Capture the cell that displays the provided text and extract its [X, Y] central coordinate. 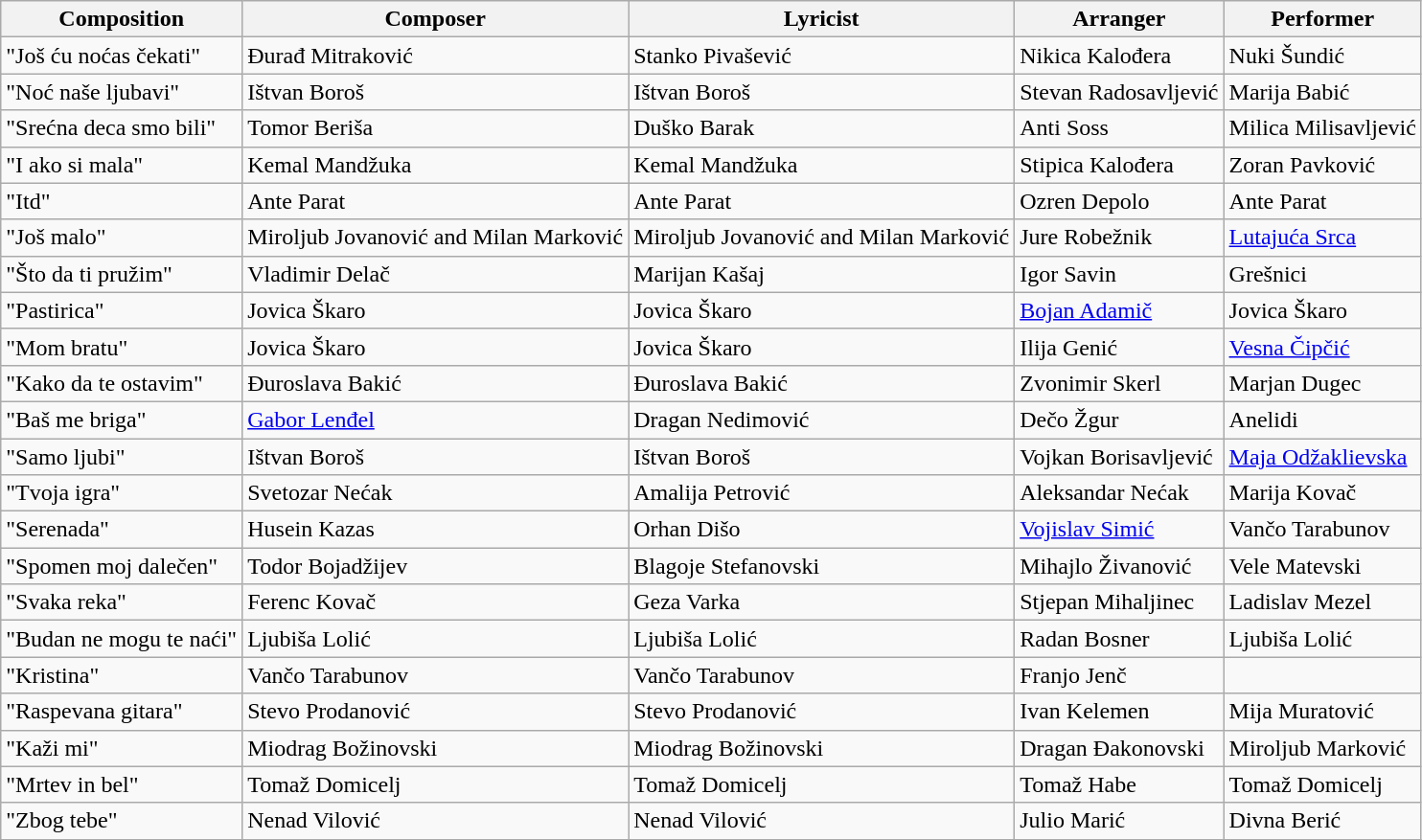
Radan Bosner [1119, 639]
Stipica Kalođera [1119, 165]
Husein Kazas [435, 530]
Mija Muratović [1322, 712]
Amalija Petrović [822, 493]
"Samo ljubi" [122, 457]
"Serenada" [122, 530]
"Spomen moj dalečen" [122, 566]
Geza Varka [822, 602]
Vojislav Simić [1119, 530]
Nikica Kalođera [1119, 56]
Bojan Adamič [1119, 310]
Marjan Dugec [1322, 383]
Vesna Čipčić [1322, 347]
Composition [122, 19]
Stevan Radosavljević [1119, 92]
"Mom bratu" [122, 347]
Đurađ Mitraković [435, 56]
Franjo Jenč [1119, 675]
"Kaži mi" [122, 748]
Lutajuća Srca [1322, 238]
Igor Savin [1119, 274]
Zvonimir Skerl [1119, 383]
Jure Robežnik [1119, 238]
Composer [435, 19]
Tomaž Habe [1119, 784]
Julio Marić [1119, 821]
Nuki Šundić [1322, 56]
Orhan Dišo [822, 530]
Divna Berić [1322, 821]
"Budan ne mogu te naći" [122, 639]
"Zbog tebe" [122, 821]
Maja Odžaklievska [1322, 457]
"Raspevana gitara" [122, 712]
Vojkan Borisavljević [1119, 457]
"Još malo" [122, 238]
Gabor Lenđel [435, 420]
Arranger [1119, 19]
Duško Barak [822, 128]
Marija Babić [1322, 92]
Ivan Kelemen [1119, 712]
Ozren Depolo [1119, 201]
Vladimir Delač [435, 274]
"Kako da te ostavim" [122, 383]
"Još ću noćas čekati" [122, 56]
"Pastirica" [122, 310]
Ladislav Mezel [1322, 602]
Marijan Kašaj [822, 274]
Blagoje Stefanovski [822, 566]
Dragan Nedimović [822, 420]
"Noć naše ljubavi" [122, 92]
Tomor Beriša [435, 128]
Stjepan Mihaljinec [1119, 602]
"Srećna deca smo bili" [122, 128]
Mihajlo Živanović [1119, 566]
"Kristina" [122, 675]
Ferenc Kovač [435, 602]
Performer [1322, 19]
"Mrtev in bel" [122, 784]
"I ako si mala" [122, 165]
"Itd" [122, 201]
Zoran Pavković [1322, 165]
"Što da ti pružim" [122, 274]
Svetozar Nećak [435, 493]
Anelidi [1322, 420]
Marija Kovač [1322, 493]
Stanko Pivašević [822, 56]
Ilija Genić [1119, 347]
Grešnici [1322, 274]
Todor Bojadžijev [435, 566]
Vele Matevski [1322, 566]
Miroljub Marković [1322, 748]
Dečo Žgur [1119, 420]
Dragan Đakonovski [1119, 748]
"Baš me briga" [122, 420]
"Svaka reka" [122, 602]
Lyricist [822, 19]
Aleksandar Nećak [1119, 493]
"Tvoja igra" [122, 493]
Anti Soss [1119, 128]
Milica Milisavljević [1322, 128]
